Find where the given text appears and provide that cell's center as (X, Y) coordinate. 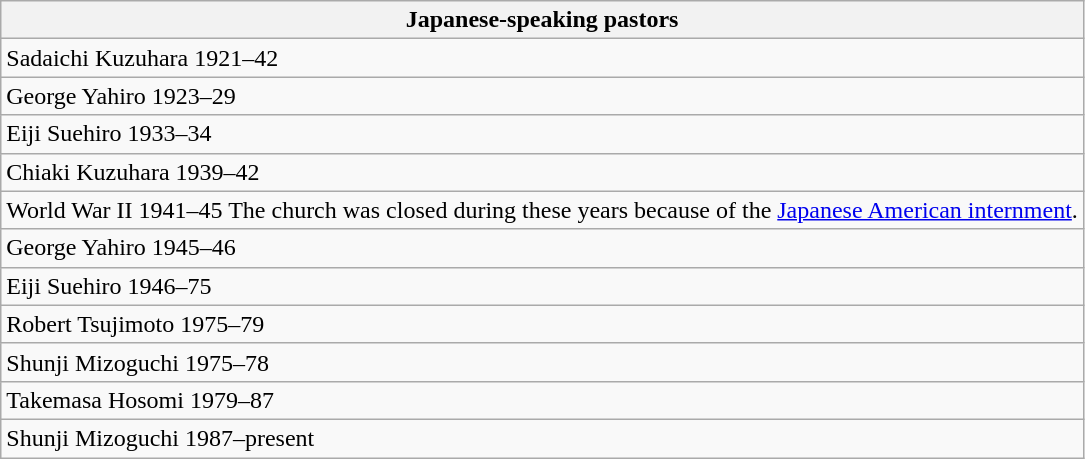
Chiaki Kuzuhara 1939–42 (542, 172)
Japanese-speaking pastors (542, 20)
Eiji Suehiro 1946–75 (542, 286)
George Yahiro 1945–46 (542, 248)
Shunji Mizoguchi 1975–78 (542, 362)
Eiji Suehiro 1933–34 (542, 134)
Shunji Mizoguchi 1987–present (542, 438)
Takemasa Hosomi 1979–87 (542, 400)
Robert Tsujimoto 1975–79 (542, 324)
World War II 1941–45 The church was closed during these years because of the Japanese American internment. (542, 210)
Sadaichi Kuzuhara 1921–42 (542, 58)
George Yahiro 1923–29 (542, 96)
